Identify which cell holds the provided text, then report its (x, y) central coordinate. 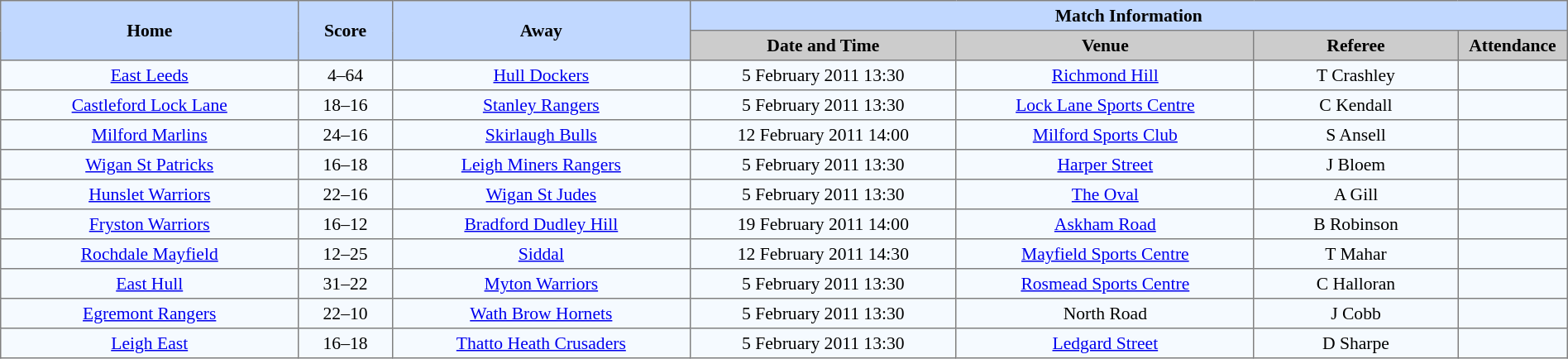
Score (346, 31)
Away (541, 31)
Lock Lane Sports Centre (1105, 105)
Skirlaugh Bulls (541, 135)
T Mahar (1355, 254)
J Cobb (1355, 314)
East Leeds (150, 75)
Home (150, 31)
22–16 (346, 194)
Bradford Dudley Hill (541, 224)
Milford Sports Club (1105, 135)
Hull Dockers (541, 75)
Date and Time (823, 45)
C Kendall (1355, 105)
T Crashley (1355, 75)
Ledgard Street (1105, 343)
Rochdale Mayfield (150, 254)
Referee (1355, 45)
Wigan St Patricks (150, 165)
North Road (1105, 314)
Wath Brow Hornets (541, 314)
Harper Street (1105, 165)
Rosmead Sports Centre (1105, 284)
16–12 (346, 224)
Wigan St Judes (541, 194)
31–22 (346, 284)
22–10 (346, 314)
Leigh East (150, 343)
Myton Warriors (541, 284)
B Robinson (1355, 224)
12 February 2011 14:00 (823, 135)
Mayfield Sports Centre (1105, 254)
C Halloran (1355, 284)
Hunslet Warriors (150, 194)
4–64 (346, 75)
Match Information (1128, 16)
Richmond Hill (1105, 75)
Askham Road (1105, 224)
12 February 2011 14:30 (823, 254)
Castleford Lock Lane (150, 105)
Stanley Rangers (541, 105)
Thatto Heath Crusaders (541, 343)
18–16 (346, 105)
Attendance (1513, 45)
J Bloem (1355, 165)
Egremont Rangers (150, 314)
Fryston Warriors (150, 224)
Leigh Miners Rangers (541, 165)
The Oval (1105, 194)
24–16 (346, 135)
D Sharpe (1355, 343)
A Gill (1355, 194)
19 February 2011 14:00 (823, 224)
12–25 (346, 254)
S Ansell (1355, 135)
Venue (1105, 45)
Siddal (541, 254)
East Hull (150, 284)
Milford Marlins (150, 135)
